Return (x, y) of the center of cell containing provided text 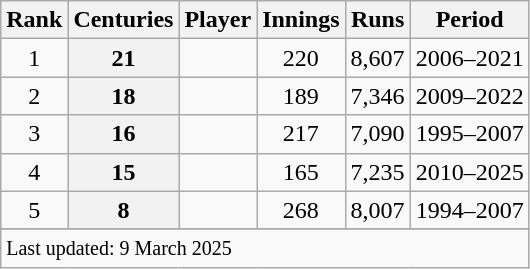
189 (301, 96)
21 (124, 58)
Rank (34, 20)
1995–2007 (470, 134)
217 (301, 134)
Period (470, 20)
Innings (301, 20)
165 (301, 172)
2009–2022 (470, 96)
15 (124, 172)
8 (124, 210)
2006–2021 (470, 58)
8,607 (378, 58)
Runs (378, 20)
5 (34, 210)
Centuries (124, 20)
Player (218, 20)
4 (34, 172)
1994–2007 (470, 210)
7,090 (378, 134)
7,346 (378, 96)
2 (34, 96)
268 (301, 210)
1 (34, 58)
16 (124, 134)
220 (301, 58)
7,235 (378, 172)
3 (34, 134)
2010–2025 (470, 172)
Last updated: 9 March 2025 (265, 248)
18 (124, 96)
8,007 (378, 210)
